Locate the cell with the specified text and output its (X, Y) center coordinate. 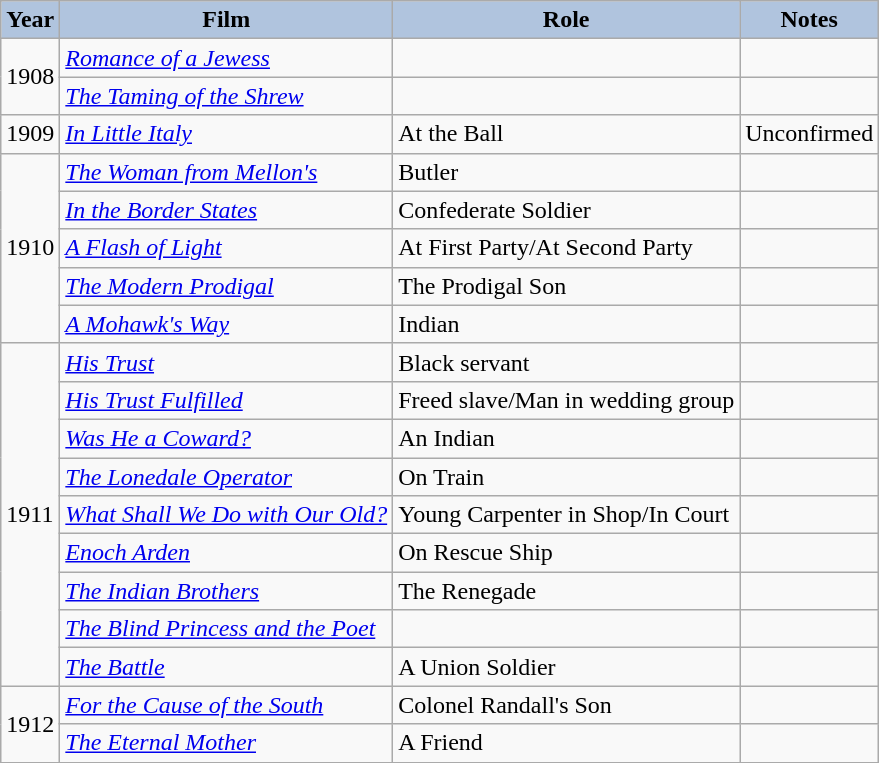
On Train (566, 477)
What Shall We Do with Our Old? (226, 515)
An Indian (566, 438)
A Flash of Light (226, 248)
The Indian Brothers (226, 591)
Colonel Randall's Son (566, 705)
On Rescue Ship (566, 553)
Year (30, 20)
Indian (566, 324)
The Prodigal Son (566, 286)
Enoch Arden (226, 553)
His Trust Fulfilled (226, 400)
The Eternal Mother (226, 743)
1912 (30, 724)
The Woman from Mellon's (226, 172)
The Taming of the Shrew (226, 96)
The Lonedale Operator (226, 477)
The Blind Princess and the Poet (226, 629)
At First Party/At Second Party (566, 248)
Unconfirmed (810, 134)
Role (566, 20)
A Union Soldier (566, 667)
1910 (30, 248)
The Modern Prodigal (226, 286)
The Renegade (566, 591)
Film (226, 20)
1911 (30, 514)
1908 (30, 77)
The Battle (226, 667)
Romance of a Jewess (226, 58)
A Friend (566, 743)
Butler (566, 172)
A Mohawk's Way (226, 324)
His Trust (226, 362)
Notes (810, 20)
For the Cause of the South (226, 705)
In the Border States (226, 210)
Was He a Coward? (226, 438)
At the Ball (566, 134)
Freed slave/Man in wedding group (566, 400)
1909 (30, 134)
Confederate Soldier (566, 210)
Black servant (566, 362)
Young Carpenter in Shop/In Court (566, 515)
In Little Italy (226, 134)
